Detect which cell encompasses the target text, then output its (X, Y) center coordinate. 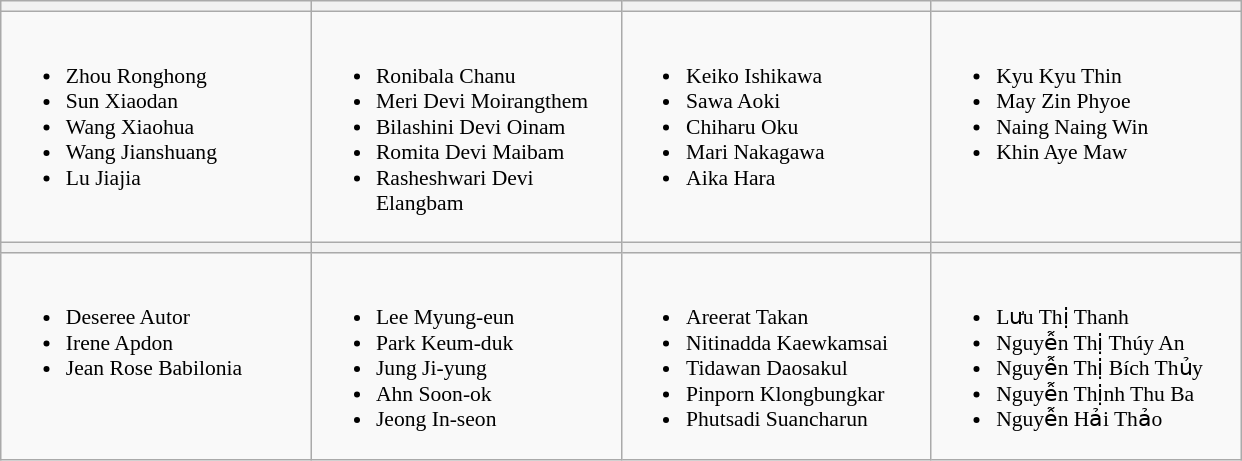
Zhou RonghongSun XiaodanWang XiaohuaWang JianshuangLu Jiajia (156, 127)
Areerat TakanNitinadda KaewkamsaiTidawan DaosakulPinporn KlongbungkarPhutsadi Suancharun (776, 356)
Keiko IshikawaSawa AokiChiharu OkuMari NakagawaAika Hara (776, 127)
Lưu Thị ThanhNguyễn Thị Thúy AnNguyễn Thị Bích ThủyNguyễn Thịnh Thu BaNguyễn Hải Thảo (1086, 356)
Kyu Kyu ThinMay Zin PhyoeNaing Naing WinKhin Aye Maw (1086, 127)
Deseree AutorIrene ApdonJean Rose Babilonia (156, 356)
Lee Myung-eunPark Keum-dukJung Ji-yungAhn Soon-okJeong In-seon (466, 356)
Ronibala ChanuMeri Devi MoirangthemBilashini Devi OinamRomita Devi MaibamRasheshwari Devi Elangbam (466, 127)
